Return (x, y) of the center of cell containing provided text 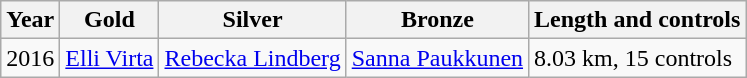
2016 (30, 58)
Bronze (437, 20)
Year (30, 20)
Length and controls (638, 20)
Silver (252, 20)
Gold (110, 20)
Rebecka Lindberg (252, 58)
8.03 km, 15 controls (638, 58)
Elli Virta (110, 58)
Sanna Paukkunen (437, 58)
